Detect which cell encompasses the target text, then output its [X, Y] center coordinate. 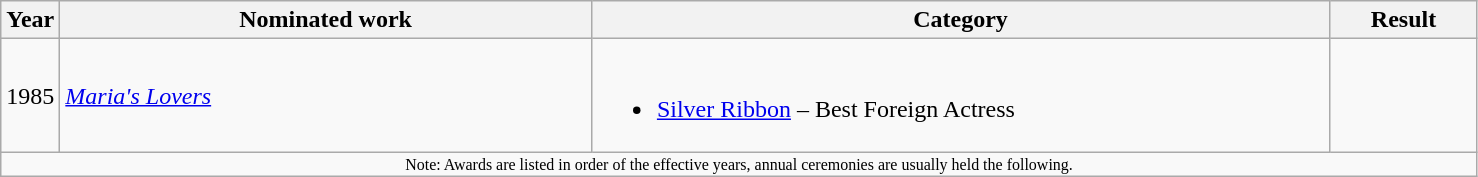
Category [960, 20]
Silver Ribbon – Best Foreign Actress [960, 96]
1985 [30, 96]
Note: Awards are listed in order of the effective years, annual ceremonies are usually held the following. [740, 164]
Year [30, 20]
Nominated work [326, 20]
Result [1404, 20]
Maria's Lovers [326, 96]
